Pinpoint the cell where the given text exists, returning its [x, y] midpoint coordinate. 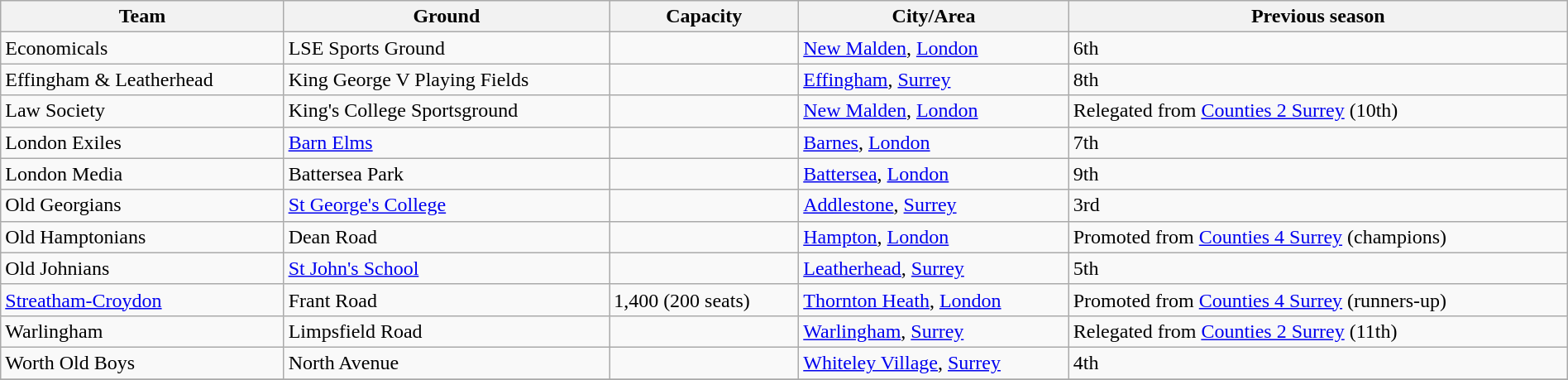
5th [1318, 268]
London Media [142, 174]
St George's College [447, 205]
Capacity [705, 17]
Warlingham, Surrey [934, 331]
City/Area [934, 17]
Promoted from Counties 4 Surrey (champions) [1318, 237]
Economicals [142, 48]
St John's School [447, 268]
Relegated from Counties 2 Surrey (11th) [1318, 331]
Promoted from Counties 4 Surrey (runners-up) [1318, 300]
Addlestone, Surrey [934, 205]
Battersea Park [447, 174]
Old Hamptonians [142, 237]
Barnes, London [934, 142]
Old Georgians [142, 205]
Old Johnians [142, 268]
Effingham, Surrey [934, 79]
Ground [447, 17]
Frant Road [447, 300]
6th [1318, 48]
3rd [1318, 205]
Law Society [142, 111]
Streatham-Croydon [142, 300]
King George V Playing Fields [447, 79]
1,400 (200 seats) [705, 300]
9th [1318, 174]
North Avenue [447, 363]
Relegated from Counties 2 Surrey (10th) [1318, 111]
London Exiles [142, 142]
LSE Sports Ground [447, 48]
Battersea, London [934, 174]
Team [142, 17]
Whiteley Village, Surrey [934, 363]
Dean Road [447, 237]
King's College Sportsground [447, 111]
Thornton Heath, London [934, 300]
Warlingham [142, 331]
Barn Elms [447, 142]
Leatherhead, Surrey [934, 268]
Hampton, London [934, 237]
Previous season [1318, 17]
7th [1318, 142]
Worth Old Boys [142, 363]
4th [1318, 363]
Effingham & Leatherhead [142, 79]
8th [1318, 79]
Limpsfield Road [447, 331]
